Locate the cell with the specified text and output its [x, y] center coordinate. 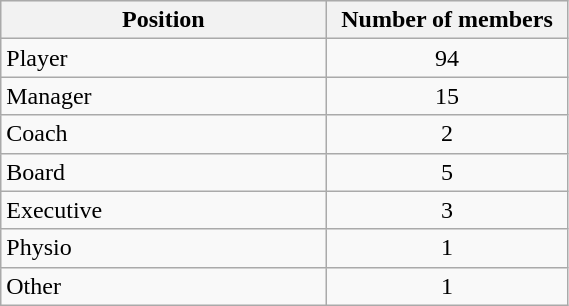
Player [164, 58]
Position [164, 20]
Board [164, 172]
5 [447, 172]
94 [447, 58]
3 [447, 210]
Executive [164, 210]
15 [447, 96]
Physio [164, 248]
Coach [164, 134]
Number of members [447, 20]
Manager [164, 96]
2 [447, 134]
Other [164, 286]
